From the cell containing the given text, extract its center point as [x, y] coordinate. 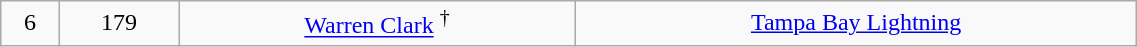
179 [118, 24]
Warren Clark † [378, 24]
Tampa Bay Lightning [856, 24]
6 [30, 24]
